Pinpoint the cell where the given text exists, returning its [x, y] midpoint coordinate. 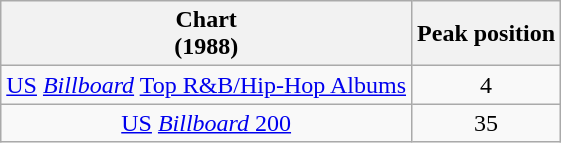
US Billboard Top R&B/Hip-Hop Albums [206, 85]
US Billboard 200 [206, 123]
Chart(1988) [206, 34]
Peak position [486, 34]
35 [486, 123]
4 [486, 85]
